From the cell containing the given text, extract its center point as (X, Y) coordinate. 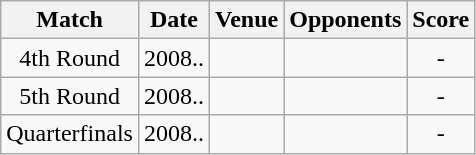
Score (441, 20)
Match (70, 20)
5th Round (70, 96)
Date (174, 20)
4th Round (70, 58)
Opponents (346, 20)
Quarterfinals (70, 134)
Venue (246, 20)
